Pinpoint the cell where the given text exists, returning its [X, Y] midpoint coordinate. 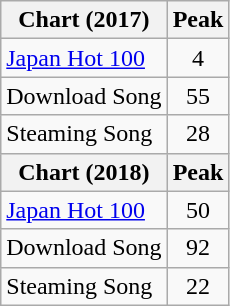
50 [198, 210]
Chart (2018) [84, 172]
22 [198, 286]
4 [198, 58]
92 [198, 248]
Chart (2017) [84, 20]
55 [198, 96]
28 [198, 134]
